Return the (x, y) coordinate for the center point of the cell that contains the specified text.  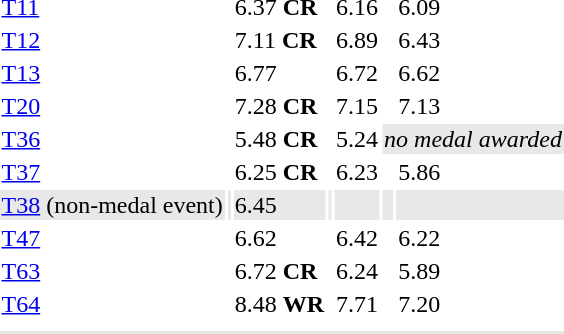
6.24 (358, 271)
T64 (112, 304)
6.89 (358, 40)
6.72 CR (279, 271)
T20 (112, 106)
7.15 (358, 106)
6.77 (279, 73)
T12 (112, 40)
T36 (112, 139)
T38 (non-medal event) (112, 205)
6.22 (480, 238)
5.24 (358, 139)
7.71 (358, 304)
7.13 (480, 106)
7.28 CR (279, 106)
T63 (112, 271)
6.42 (358, 238)
5.89 (480, 271)
T13 (112, 73)
5.86 (480, 172)
6.43 (480, 40)
7.11 CR (279, 40)
no medal awarded (474, 139)
T37 (112, 172)
5.48 CR (279, 139)
T47 (112, 238)
6.25 CR (279, 172)
7.20 (480, 304)
8.48 WR (279, 304)
6.45 (279, 205)
6.23 (358, 172)
6.72 (358, 73)
